From the cell containing the given text, extract its center point as (x, y) coordinate. 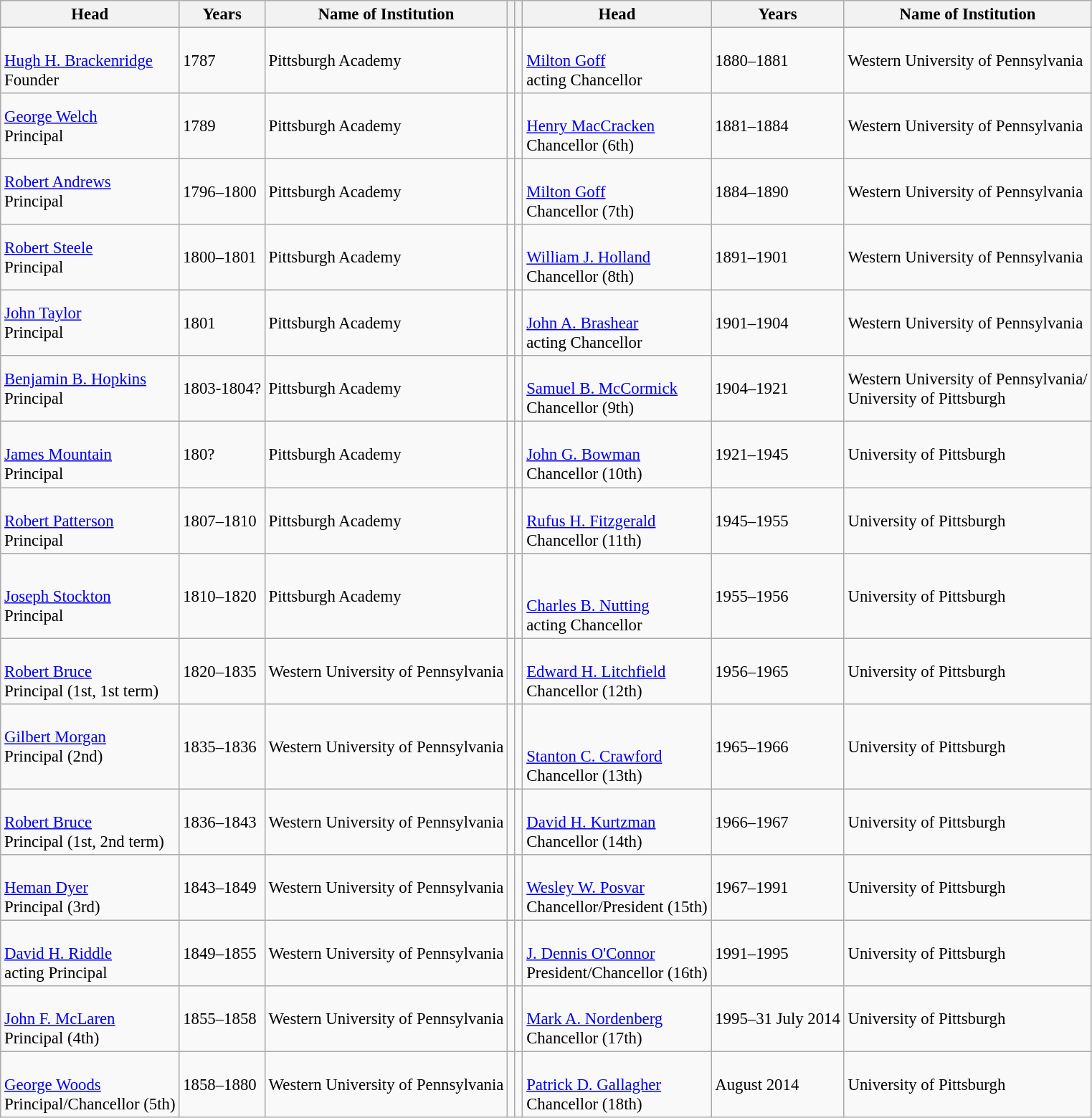
1858–1880 (222, 1084)
1904–1921 (777, 389)
1835–1836 (222, 746)
1884–1890 (777, 192)
1956–1965 (777, 671)
1843–1849 (222, 888)
Gilbert MorganPrincipal (2nd) (90, 746)
Mark A. NordenbergChancellor (17th) (617, 1019)
1796–1800 (222, 192)
Hugh H. BrackenridgeFounder (90, 61)
John F. McLarenPrincipal (4th) (90, 1019)
John TaylorPrincipal (90, 323)
Robert AndrewsPrincipal (90, 192)
1995–31 July 2014 (777, 1019)
180? (222, 455)
James MountainPrincipal (90, 455)
1966–1967 (777, 822)
1921–1945 (777, 455)
1991–1995 (777, 953)
Samuel B. McCormickChancellor (9th) (617, 389)
John A. Brashearacting Chancellor (617, 323)
August 2014 (777, 1084)
J. Dennis O'ConnorPresident/Chancellor (16th) (617, 953)
1955–1956 (777, 595)
Henry MacCrackenChancellor (6th) (617, 126)
1800–1801 (222, 257)
Western University of Pennsylvania/University of Pittsburgh (968, 389)
1810–1820 (222, 595)
Robert BrucePrincipal (1st, 2nd term) (90, 822)
1855–1858 (222, 1019)
George WelchPrincipal (90, 126)
Edward H. LitchfieldChancellor (12th) (617, 671)
Robert PattersonPrincipal (90, 521)
Joseph StocktonPrincipal (90, 595)
William J. HollandChancellor (8th) (617, 257)
Milton Goffacting Chancellor (617, 61)
George WoodsPrincipal/Chancellor (5th) (90, 1084)
1965–1966 (777, 746)
1967–1991 (777, 888)
1787 (222, 61)
Stanton C. CrawfordChancellor (13th) (617, 746)
1803-1804? (222, 389)
David H. KurtzmanChancellor (14th) (617, 822)
1945–1955 (777, 521)
1880–1881 (777, 61)
1891–1901 (777, 257)
Robert SteelePrincipal (90, 257)
1836–1843 (222, 822)
Wesley W. PosvarChancellor/President (15th) (617, 888)
1849–1855 (222, 953)
Patrick D. GallagherChancellor (18th) (617, 1084)
Heman DyerPrincipal (3rd) (90, 888)
David H. Riddleacting Principal (90, 953)
1801 (222, 323)
Milton GoffChancellor (7th) (617, 192)
Charles B. Nuttingacting Chancellor (617, 595)
1789 (222, 126)
1820–1835 (222, 671)
1901–1904 (777, 323)
Rufus H. FitzgeraldChancellor (11th) (617, 521)
John G. BowmanChancellor (10th) (617, 455)
1881–1884 (777, 126)
Robert BrucePrincipal (1st, 1st term) (90, 671)
1807–1810 (222, 521)
Benjamin B. HopkinsPrincipal (90, 389)
